Scan for the cell matching the given text and deliver its [X, Y] coordinate at center. 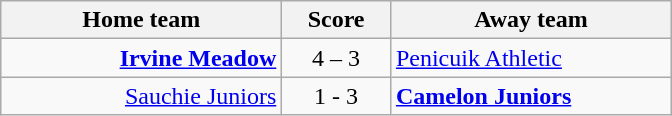
Sauchie Juniors [142, 96]
Camelon Juniors [530, 96]
Score [336, 20]
Irvine Meadow [142, 58]
Home team [142, 20]
Away team [530, 20]
Penicuik Athletic [530, 58]
4 – 3 [336, 58]
1 - 3 [336, 96]
